Determine the (x, y) coordinate at the center of the cell enclosing the given text.  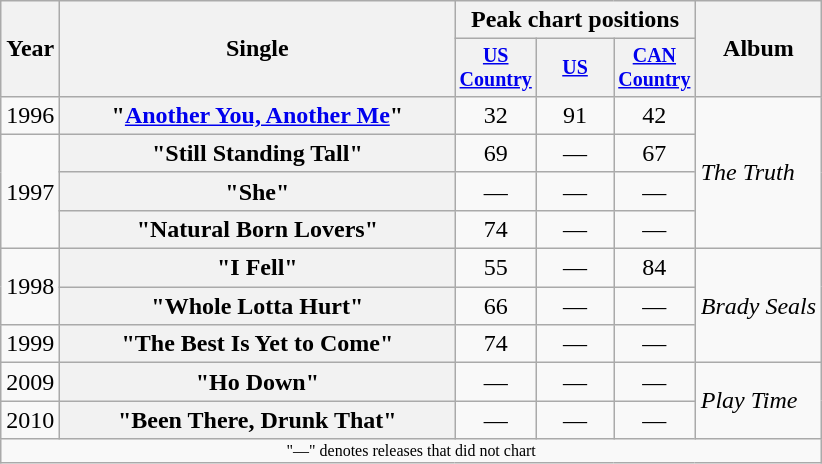
"Still Standing Tall" (258, 153)
"Whole Lotta Hurt" (258, 306)
"I Fell" (258, 268)
2009 (30, 382)
Brady Seals (758, 306)
1999 (30, 344)
"Natural Born Lovers" (258, 229)
CAN Country (655, 68)
"Ho Down" (258, 382)
1997 (30, 191)
1996 (30, 115)
"She" (258, 191)
42 (655, 115)
Album (758, 49)
69 (496, 153)
66 (496, 306)
32 (496, 115)
US (576, 68)
Single (258, 49)
55 (496, 268)
Peak chart positions (575, 20)
The Truth (758, 172)
Play Time (758, 401)
91 (576, 115)
1998 (30, 287)
US Country (496, 68)
Year (30, 49)
"Been There, Drunk That" (258, 420)
2010 (30, 420)
84 (655, 268)
67 (655, 153)
"Another You, Another Me" (258, 115)
"The Best Is Yet to Come" (258, 344)
"—" denotes releases that did not chart (412, 451)
